Capture the cell that displays the provided text and extract its [X, Y] central coordinate. 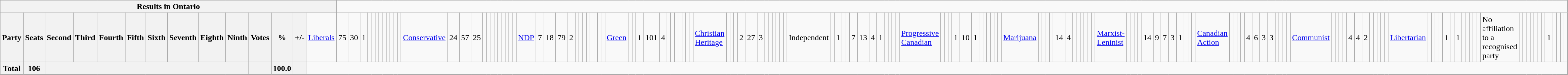
79 [562, 37]
Liberals [322, 37]
Results in Ontario [168, 7]
Communist [1311, 37]
Seats [34, 37]
Fifth [135, 37]
57 [465, 37]
Christian Heritage [710, 37]
Marxist-Leninist [1111, 37]
Conservative [424, 37]
No affiliation to a recognised party [1500, 37]
27 [751, 37]
Party [12, 37]
Sixth [157, 37]
13 [863, 37]
Canadian Action [1213, 37]
Second [59, 37]
Total [12, 68]
106 [34, 68]
100.0 [282, 68]
% [282, 37]
Independent [809, 37]
+/- [300, 37]
30 [354, 37]
10 [966, 37]
NDP [526, 37]
Green [617, 37]
18 [550, 37]
101 [651, 37]
6 [1256, 37]
Third [85, 37]
Seventh [183, 37]
Eighth [212, 37]
Marijuana [1020, 37]
9 [1157, 37]
Progressive Canadian [920, 37]
25 [477, 37]
Ninth [237, 37]
Libertarian [1408, 37]
75 [342, 37]
Fourth [111, 37]
24 [454, 37]
Votes [260, 37]
